Extract the (x, y) coordinate from the center of the cell holding the provided text.  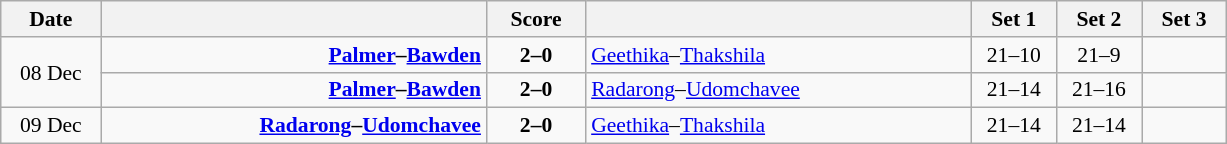
08 Dec (51, 72)
Set 1 (1014, 19)
21–9 (1098, 55)
Date (51, 19)
Set 2 (1098, 19)
Set 3 (1184, 19)
09 Dec (51, 126)
Score (536, 19)
21–16 (1098, 90)
21–10 (1014, 55)
